For the text-containing cell, return its midpoint in [x, y] coordinate format. 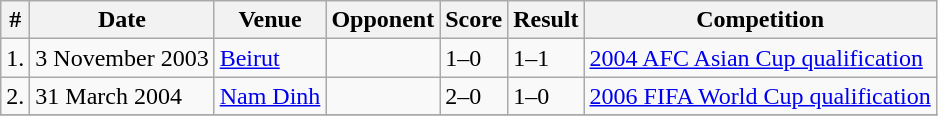
2–0 [474, 96]
# [16, 20]
2004 AFC Asian Cup qualification [760, 58]
Date [122, 20]
Score [474, 20]
1–1 [546, 58]
Opponent [383, 20]
Competition [760, 20]
2006 FIFA World Cup qualification [760, 96]
Beirut [270, 58]
Nam Dinh [270, 96]
1. [16, 58]
2. [16, 96]
31 March 2004 [122, 96]
3 November 2003 [122, 58]
Venue [270, 20]
Result [546, 20]
